Find where the given text appears and provide that cell's center as [X, Y] coordinate. 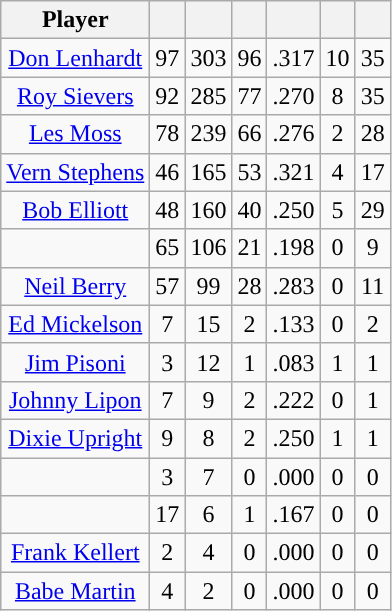
Johnny Lipon [76, 400]
Roy Sievers [76, 96]
160 [208, 210]
.321 [294, 172]
10 [338, 58]
106 [208, 248]
165 [208, 172]
.276 [294, 134]
Vern Stephens [76, 172]
.283 [294, 286]
12 [208, 362]
77 [250, 96]
96 [250, 58]
46 [168, 172]
48 [168, 210]
57 [168, 286]
Don Lenhardt [76, 58]
Dixie Upright [76, 438]
15 [208, 324]
.222 [294, 400]
11 [372, 286]
40 [250, 210]
Ed Mickelson [76, 324]
6 [208, 515]
29 [372, 210]
.317 [294, 58]
.270 [294, 96]
239 [208, 134]
Frank Kellert [76, 553]
78 [168, 134]
303 [208, 58]
66 [250, 134]
.083 [294, 362]
Babe Martin [76, 591]
99 [208, 286]
65 [168, 248]
Bob Elliott [76, 210]
Player [76, 20]
285 [208, 96]
97 [168, 58]
5 [338, 210]
53 [250, 172]
.167 [294, 515]
Jim Pisoni [76, 362]
Les Moss [76, 134]
92 [168, 96]
.198 [294, 248]
.133 [294, 324]
Neil Berry [76, 286]
21 [250, 248]
